Search for the cell housing the specified text and yield its (x, y) center coordinate. 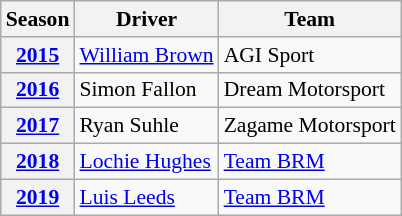
2019 (38, 197)
Season (38, 19)
2017 (38, 126)
Simon Fallon (146, 90)
Team (310, 19)
William Brown (146, 55)
Zagame Motorsport (310, 126)
Dream Motorsport (310, 90)
Ryan Suhle (146, 126)
AGI Sport (310, 55)
Lochie Hughes (146, 162)
Driver (146, 19)
2016 (38, 90)
2018 (38, 162)
Luis Leeds (146, 197)
2015 (38, 55)
